Identify which cell holds the provided text, then report its (x, y) central coordinate. 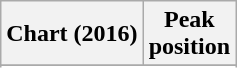
Chart (2016) (72, 34)
Peak position (189, 34)
